Scan for the cell matching the given text and deliver its (x, y) coordinate at center. 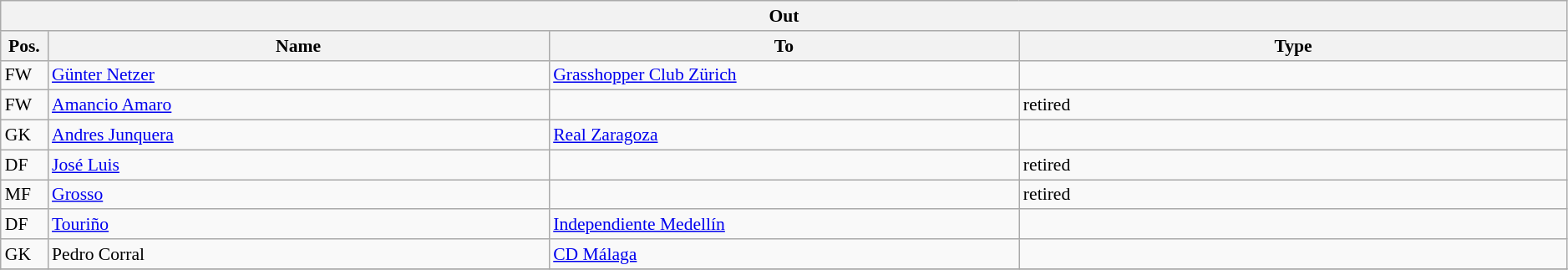
Amancio Amaro (298, 105)
Pos. (24, 46)
Out (784, 16)
Andres Junquera (298, 135)
CD Málaga (784, 254)
Type (1293, 46)
José Luis (298, 165)
Grosso (298, 195)
Pedro Corral (298, 254)
To (784, 46)
Name (298, 46)
Günter Netzer (298, 75)
Independiente Medellín (784, 225)
Grasshopper Club Zürich (784, 75)
MF (24, 195)
Touriño (298, 225)
Real Zaragoza (784, 135)
